Determine the [X, Y] coordinate at the center of the cell enclosing the given text.  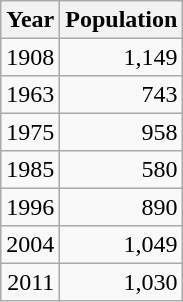
1996 [30, 206]
1,049 [122, 244]
1985 [30, 170]
1,030 [122, 282]
Population [122, 20]
1,149 [122, 56]
Year [30, 20]
2004 [30, 244]
743 [122, 94]
1963 [30, 94]
1975 [30, 132]
890 [122, 206]
2011 [30, 282]
580 [122, 170]
958 [122, 132]
1908 [30, 56]
